From the cell containing the given text, extract its center point as (X, Y) coordinate. 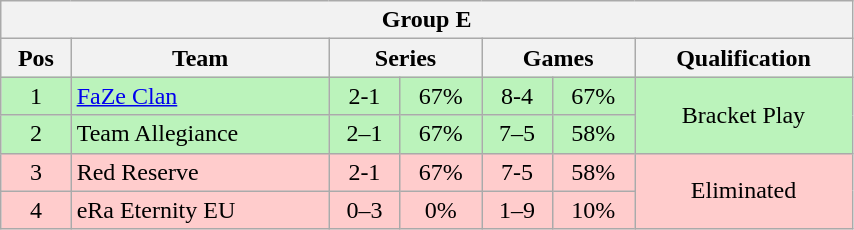
Eliminated (743, 191)
eRa Eternity EU (200, 210)
1 (36, 96)
Qualification (743, 58)
Team (200, 58)
FaZe Clan (200, 96)
0–3 (364, 210)
7-5 (517, 172)
4 (36, 210)
3 (36, 172)
Team Allegiance (200, 134)
7–5 (517, 134)
8-4 (517, 96)
Pos (36, 58)
Bracket Play (743, 115)
Red Reserve (200, 172)
10% (593, 210)
Group E (427, 20)
Games (558, 58)
Series (406, 58)
0% (441, 210)
2–1 (364, 134)
2 (36, 134)
1–9 (517, 210)
